Output the (X, Y) coordinate of the center of the cell containing the given text.  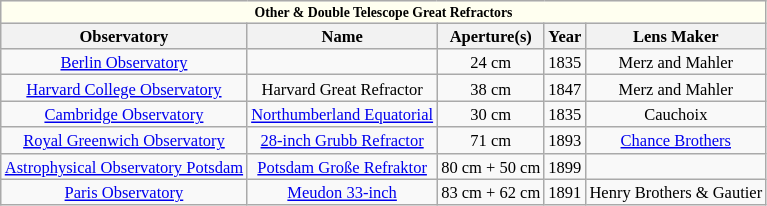
Astrophysical Observatory Potsdam (124, 166)
Observatory (124, 36)
1891 (564, 192)
Berlin Observatory (124, 62)
Harvard College Observatory (124, 88)
Royal Greenwich Observatory (124, 140)
1847 (564, 88)
Cauchoix (676, 114)
Potsdam Große Refraktor (342, 166)
Aperture(s) (490, 36)
83 cm + 62 cm (490, 192)
1893 (564, 140)
Northumberland Equatorial (342, 114)
Year (564, 36)
Paris Observatory (124, 192)
71 cm (490, 140)
80 cm + 50 cm (490, 166)
Henry Brothers & Gautier (676, 192)
1899 (564, 166)
38 cm (490, 88)
Chance Brothers (676, 140)
Name (342, 36)
28-inch Grubb Refractor (342, 140)
Meudon 33-inch (342, 192)
24 cm (490, 62)
30 cm (490, 114)
Lens Maker (676, 36)
Harvard Great Refractor (342, 88)
Cambridge Observatory (124, 114)
Other & Double Telescope Great Refractors (384, 12)
